Find where the given text appears and provide that cell's center as (X, Y) coordinate. 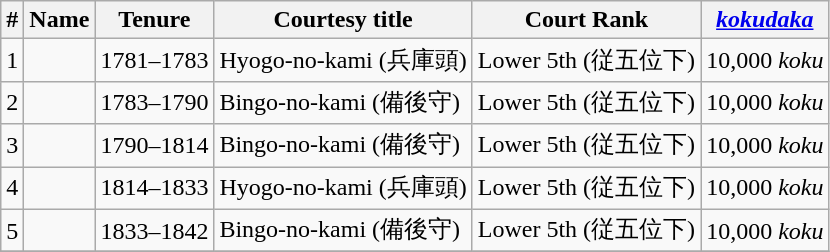
3 (12, 146)
Name (60, 20)
2 (12, 102)
1781–1783 (154, 60)
1783–1790 (154, 102)
1833–1842 (154, 230)
1790–1814 (154, 146)
1 (12, 60)
5 (12, 230)
Tenure (154, 20)
kokudaka (765, 20)
Courtesy title (343, 20)
1814–1833 (154, 188)
# (12, 20)
Court Rank (586, 20)
4 (12, 188)
